Extract the (x, y) coordinate from the center of the cell holding the provided text.  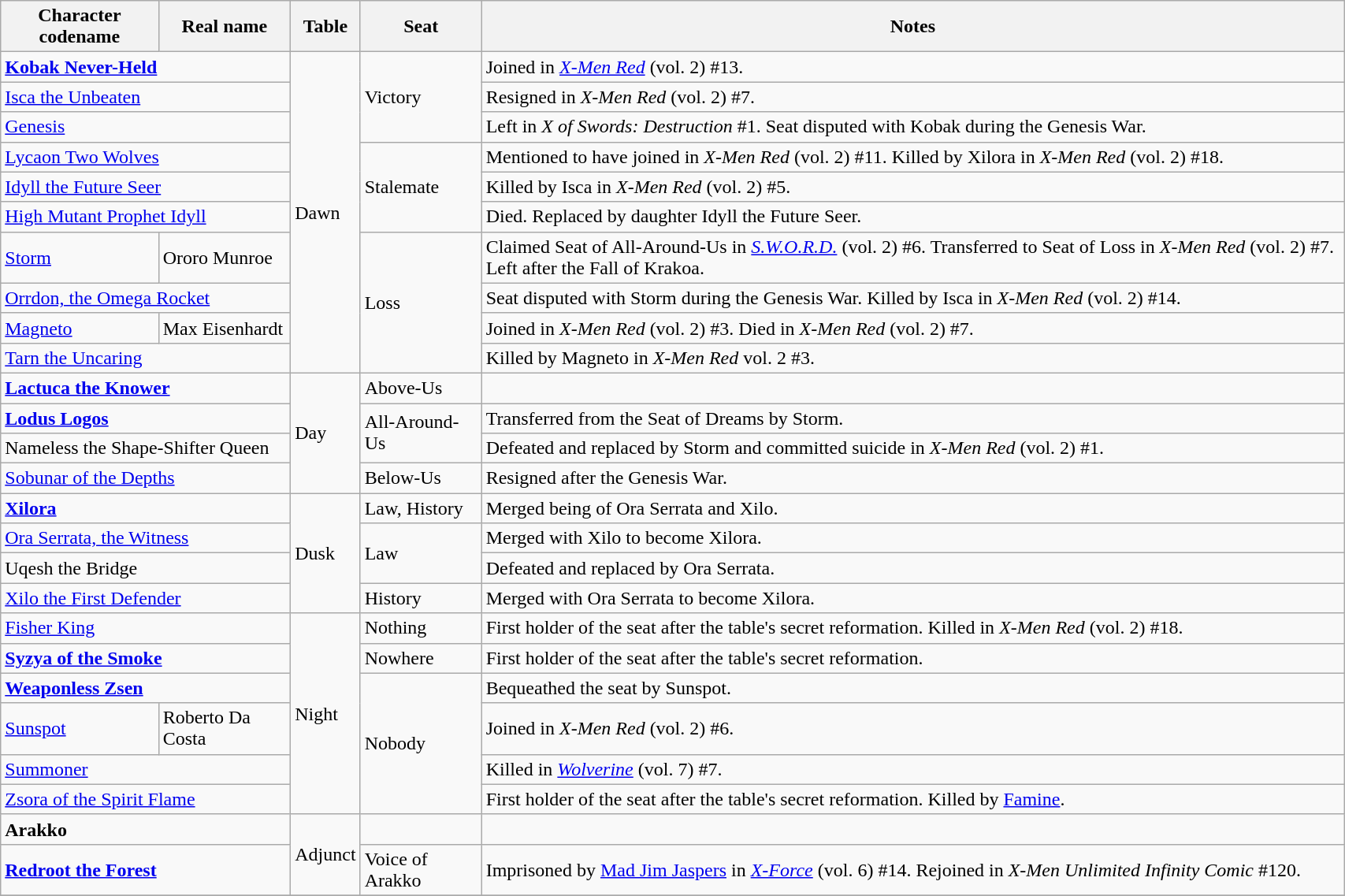
Adjunct (325, 854)
Weaponless Zsen (146, 688)
Resigned after the Genesis War. (912, 478)
Lycaon Two Wolves (146, 157)
Joined in X-Men Red (vol. 2) #13. (912, 67)
Notes (912, 27)
Law (421, 553)
Defeated and replaced by Ora Serrata. (912, 568)
Nobody (421, 744)
Redroot the Forest (146, 870)
Killed in Wolverine (vol. 7) #7. (912, 769)
Summoner (146, 769)
First holder of the seat after the table's secret reformation. (912, 658)
Killed by Isca in X-Men Red (vol. 2) #5. (912, 187)
Killed by Magneto in X-Men Red vol. 2 #3. (912, 358)
Day (325, 433)
Merged with Ora Serrata to become Xilora. (912, 598)
Sunspot (80, 728)
Night (325, 714)
Left in X of Swords: Destruction #1. Seat disputed with Kobak during the Genesis War. (912, 127)
Bequeathed the seat by Sunspot. (912, 688)
Uqesh the Bridge (146, 568)
Transferred from the Seat of Dreams by Storm. (912, 418)
Defeated and replaced by Storm and committed suicide in X-Men Red (vol. 2) #1. (912, 448)
Idyll the Future Seer (146, 187)
Merged with Xilo to become Xilora. (912, 538)
Joined in X-Men Red (vol. 2) #3. Died in X-Men Red (vol. 2) #7. (912, 328)
Imprisoned by Mad Jim Jaspers in X-Force (vol. 6) #14. Rejoined in X-Men Unlimited Infinity Comic #120. (912, 870)
Ororo Munroe (225, 257)
Claimed Seat of All-Around-Us in S.W.O.R.D. (vol. 2) #6. Transferred to Seat of Loss in X-Men Red (vol. 2) #7. Left after the Fall of Krakoa. (912, 257)
Victory (421, 97)
Table (325, 27)
Stalemate (421, 187)
Roberto Da Costa (225, 728)
Isca the Unbeaten (146, 97)
Max Eisenhardt (225, 328)
First holder of the seat after the table's secret reformation. Killed in X-Men Red (vol. 2) #18. (912, 628)
Merged being of Ora Serrata and Xilo. (912, 508)
Kobak Never-Held (146, 67)
Nameless the Shape-Shifter Queen (146, 448)
Voice of Arakko (421, 870)
Tarn the Uncaring (146, 358)
Died. Replaced by daughter Idyll the Future Seer. (912, 217)
Above-Us (421, 388)
Syzya of the Smoke (146, 658)
Resigned in X-Men Red (vol. 2) #7. (912, 97)
Dawn (325, 213)
Orrdon, the Omega Rocket (146, 298)
Joined in X-Men Red (vol. 2) #6. (912, 728)
All-Around-Us (421, 433)
First holder of the seat after the table's secret reformation. Killed by Famine. (912, 799)
Nowhere (421, 658)
Real name (225, 27)
Zsora of the Spirit Flame (146, 799)
Dusk (325, 553)
Storm (80, 257)
Sobunar of the Depths (146, 478)
Magneto (80, 328)
History (421, 598)
Nothing (421, 628)
High Mutant Prophet Idyll (146, 217)
Fisher King (146, 628)
Mentioned to have joined in X-Men Red (vol. 2) #11. Killed by Xilora in X-Men Red (vol. 2) #18. (912, 157)
Character codename (80, 27)
Xilora (146, 508)
Lodus Logos (146, 418)
Genesis (146, 127)
Seat disputed with Storm during the Genesis War. Killed by Isca in X-Men Red (vol. 2) #14. (912, 298)
Seat (421, 27)
Loss (421, 303)
Xilo the First Defender (146, 598)
Ora Serrata, the Witness (146, 538)
Lactuca the Knower (146, 388)
Arakko (146, 829)
Below-Us (421, 478)
Law, History (421, 508)
